From the cell containing the given text, extract its center point as (X, Y) coordinate. 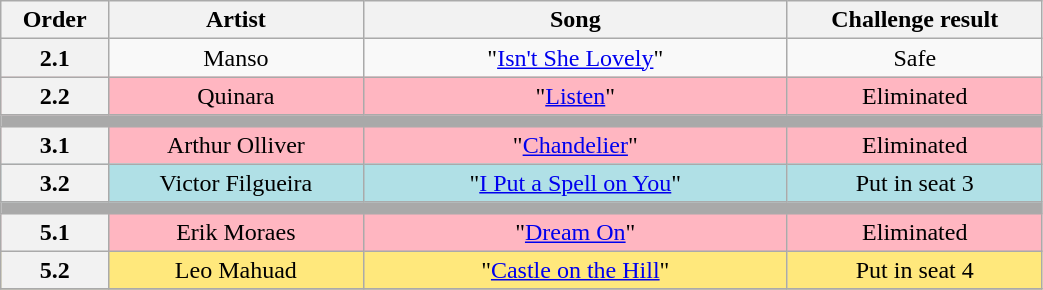
Order (55, 20)
"Dream On" (575, 232)
"Isn't She Lovely" (575, 58)
Arthur Olliver (236, 145)
Victor Filgueira (236, 183)
Erik Moraes (236, 232)
"Chandelier" (575, 145)
Artist (236, 20)
Manso (236, 58)
Put in seat 3 (914, 183)
3.2 (55, 183)
5.2 (55, 270)
Challenge result (914, 20)
Song (575, 20)
3.1 (55, 145)
2.2 (55, 96)
"Listen" (575, 96)
Safe (914, 58)
2.1 (55, 58)
5.1 (55, 232)
"Castle on the Hill" (575, 270)
"I Put a Spell on You" (575, 183)
Leo Mahuad (236, 270)
Quinara (236, 96)
Put in seat 4 (914, 270)
